Detect which cell encompasses the target text, then output its (x, y) center coordinate. 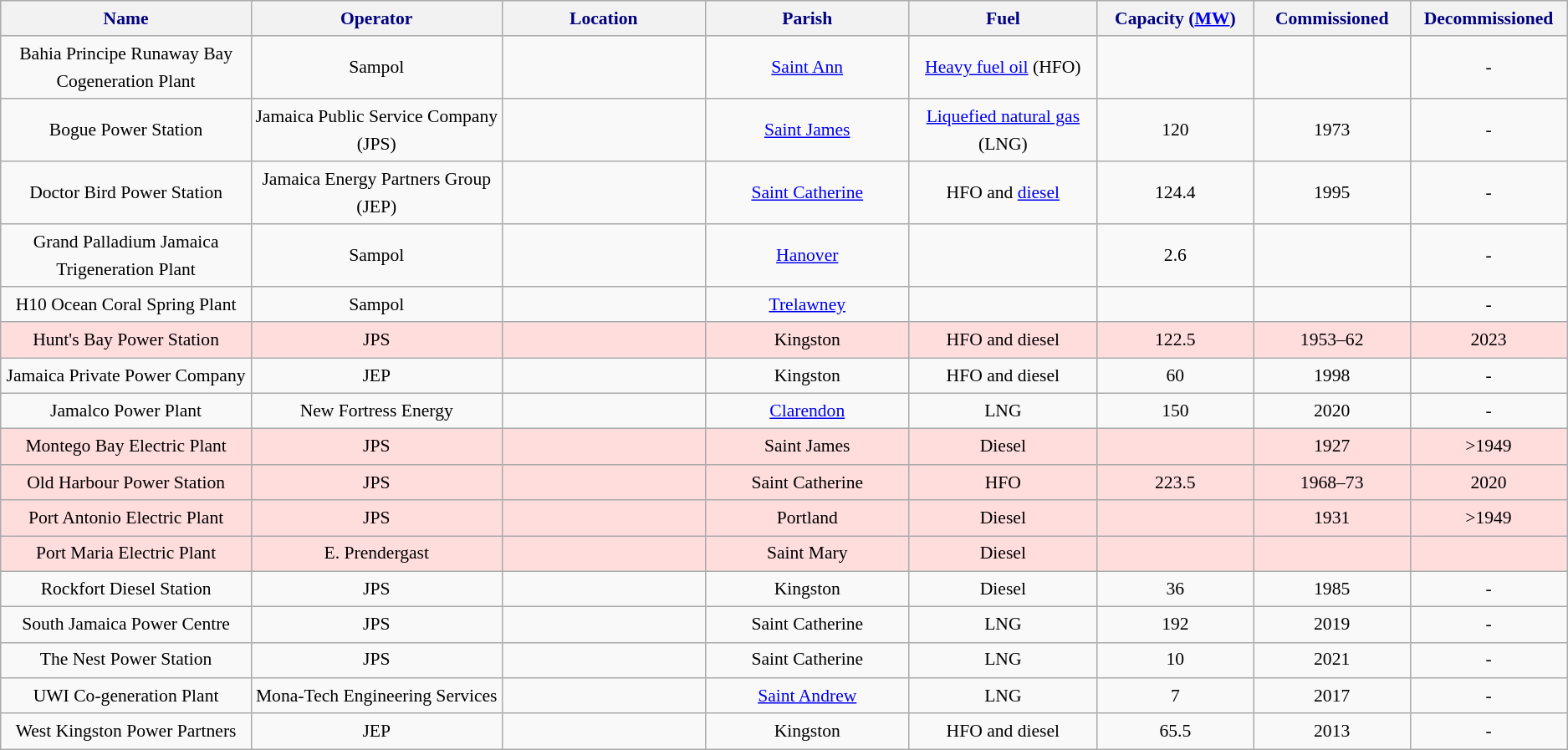
Location (604, 18)
1968–73 (1331, 483)
Decommissioned (1489, 18)
60 (1176, 376)
Jamalco Power Plant (126, 411)
Montego Bay Electric Plant (126, 446)
10 (1176, 661)
Port Maria Electric Plant (126, 554)
1973 (1331, 130)
2013 (1331, 731)
Heavy fuel oil (HFO) (1004, 69)
Bahia Principe Runaway Bay Cogeneration Plant (126, 69)
Grand Palladium Jamaica Trigeneration Plant (126, 256)
H10 Ocean Coral Spring Plant (126, 304)
Operator (376, 18)
2017 (1331, 696)
Saint Mary (808, 554)
Fuel (1004, 18)
Saint Ann (808, 69)
150 (1176, 411)
Portland (808, 518)
Old Harbour Power Station (126, 483)
122.5 (1176, 341)
2021 (1331, 661)
Mona-Tech Engineering Services (376, 696)
Hunt's Bay Power Station (126, 341)
New Fortress Energy (376, 411)
HFO (1004, 483)
2.6 (1176, 256)
Port Antonio Electric Plant (126, 518)
1953–62 (1331, 341)
1995 (1331, 192)
1985 (1331, 589)
South Jamaica Power Centre (126, 625)
65.5 (1176, 731)
Hanover (808, 256)
120 (1176, 130)
124.4 (1176, 192)
Commissioned (1331, 18)
7 (1176, 696)
Jamaica Public Service Company (JPS) (376, 130)
The Nest Power Station (126, 661)
Bogue Power Station (126, 130)
Liquefied natural gas (LNG) (1004, 130)
Jamaica Energy Partners Group (JEP) (376, 192)
Clarendon (808, 411)
192 (1176, 625)
West Kingston Power Partners (126, 731)
Saint Andrew (808, 696)
Jamaica Private Power Company (126, 376)
1998 (1331, 376)
E. Prendergast (376, 554)
Doctor Bird Power Station (126, 192)
1927 (1331, 446)
36 (1176, 589)
Capacity (MW) (1176, 18)
Rockfort Diesel Station (126, 589)
Trelawney (808, 304)
UWI Co-generation Plant (126, 696)
1931 (1331, 518)
223.5 (1176, 483)
Name (126, 18)
2023 (1489, 341)
Parish (808, 18)
2019 (1331, 625)
